Identify which cell holds the provided text, then report its [X, Y] central coordinate. 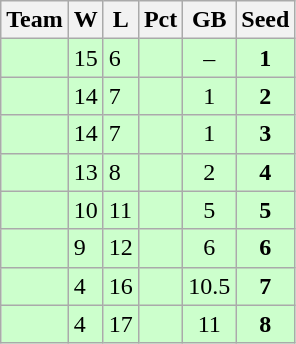
9 [86, 248]
10 [86, 210]
3 [266, 134]
12 [120, 248]
– [210, 58]
16 [120, 286]
W [86, 20]
Pct [160, 20]
10.5 [210, 286]
Team [35, 20]
GB [210, 20]
17 [120, 324]
L [120, 20]
13 [86, 172]
Seed [266, 20]
15 [86, 58]
